Provide the (x, y) coordinate of the cell's center where the given text is located.  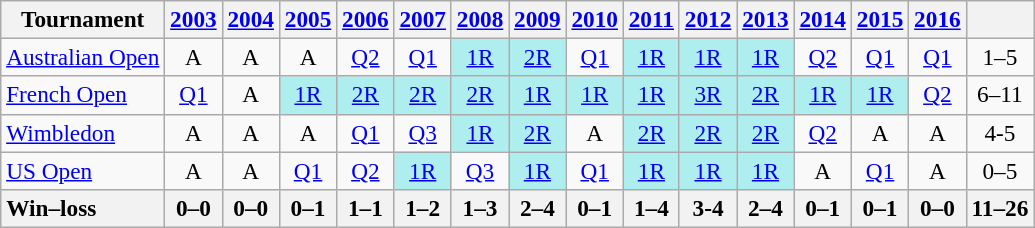
2009 (538, 19)
2013 (766, 19)
6–11 (1000, 95)
2016 (938, 19)
2010 (594, 19)
2004 (250, 19)
1–3 (480, 208)
1–2 (422, 208)
1–5 (1000, 57)
2006 (366, 19)
US Open (83, 170)
1–1 (366, 208)
2007 (422, 19)
2008 (480, 19)
2011 (651, 19)
2014 (822, 19)
French Open (83, 95)
Tournament (83, 19)
2012 (708, 19)
Win–loss (83, 208)
3R (708, 95)
2003 (194, 19)
3-4 (708, 208)
1–4 (651, 208)
0–5 (1000, 170)
Wimbledon (83, 133)
11–26 (1000, 208)
Australian Open (83, 57)
4-5 (1000, 133)
2005 (308, 19)
2015 (880, 19)
